Find where the given text appears and provide that cell's center as (X, Y) coordinate. 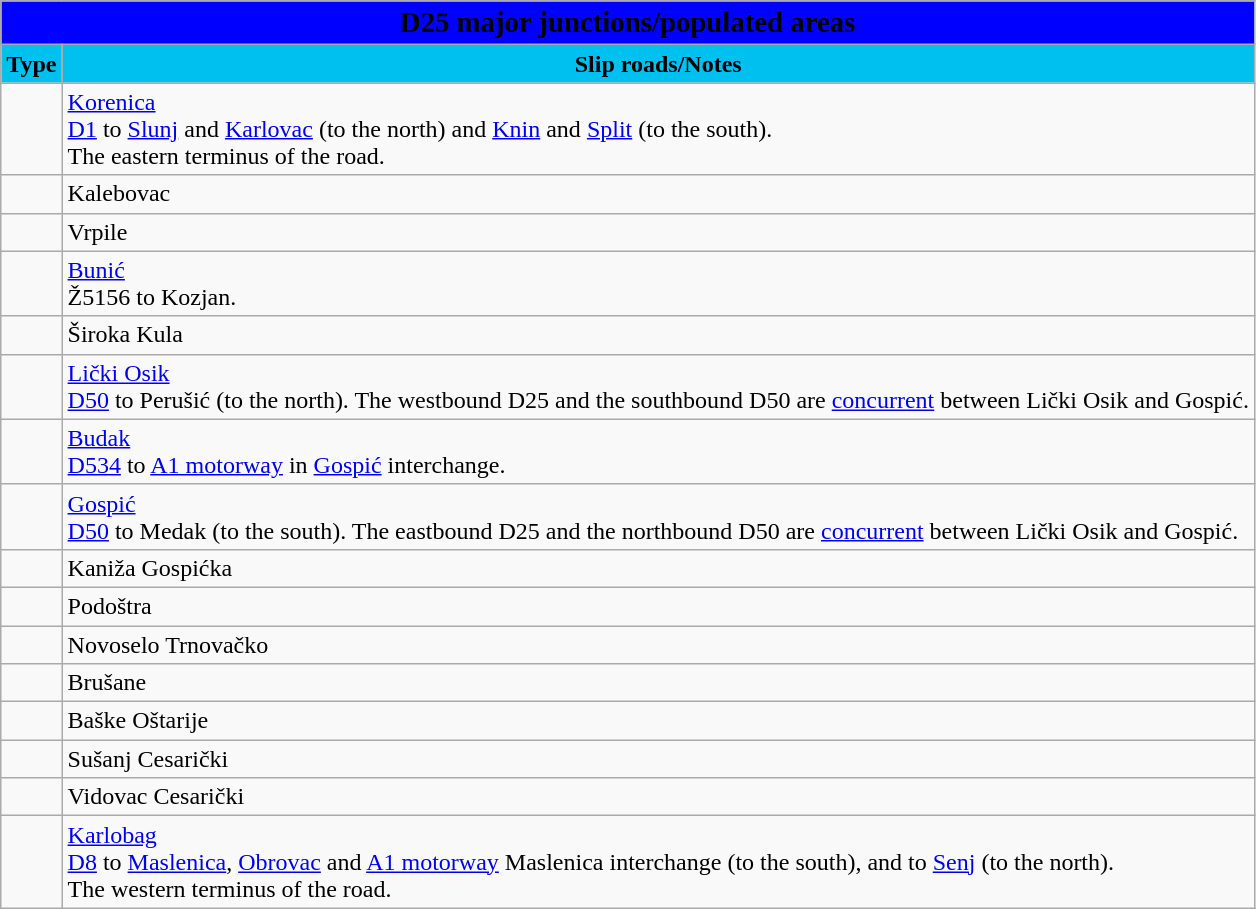
Baške Oštarije (658, 721)
Kaniža Gospićka (658, 568)
Novoselo Trnovačko (658, 645)
Korenica D1 to Slunj and Karlovac (to the north) and Knin and Split (to the south).The eastern terminus of the road. (658, 129)
Lički Osik D50 to Perušić (to the north). The westbound D25 and the southbound D50 are concurrent between Lički Osik and Gospić. (658, 386)
Brušane (658, 683)
Karlobag D8 to Maslenica, Obrovac and A1 motorway Maslenica interchange (to the south), and to Senj (to the north).The western terminus of the road. (658, 862)
Široka Kula (658, 335)
Gospić D50 to Medak (to the south). The eastbound D25 and the northbound D50 are concurrent between Lički Osik and Gospić. (658, 516)
Budak D534 to A1 motorway in Gospić interchange. (658, 452)
Podoštra (658, 606)
D25 major junctions/populated areas (628, 23)
Vrpile (658, 232)
Type (32, 64)
Vidovac Cesarički (658, 797)
Sušanj Cesarički (658, 759)
BunićŽ5156 to Kozjan. (658, 284)
Slip roads/Notes (658, 64)
Kalebovac (658, 194)
